Return (x, y) of the center of cell containing provided text 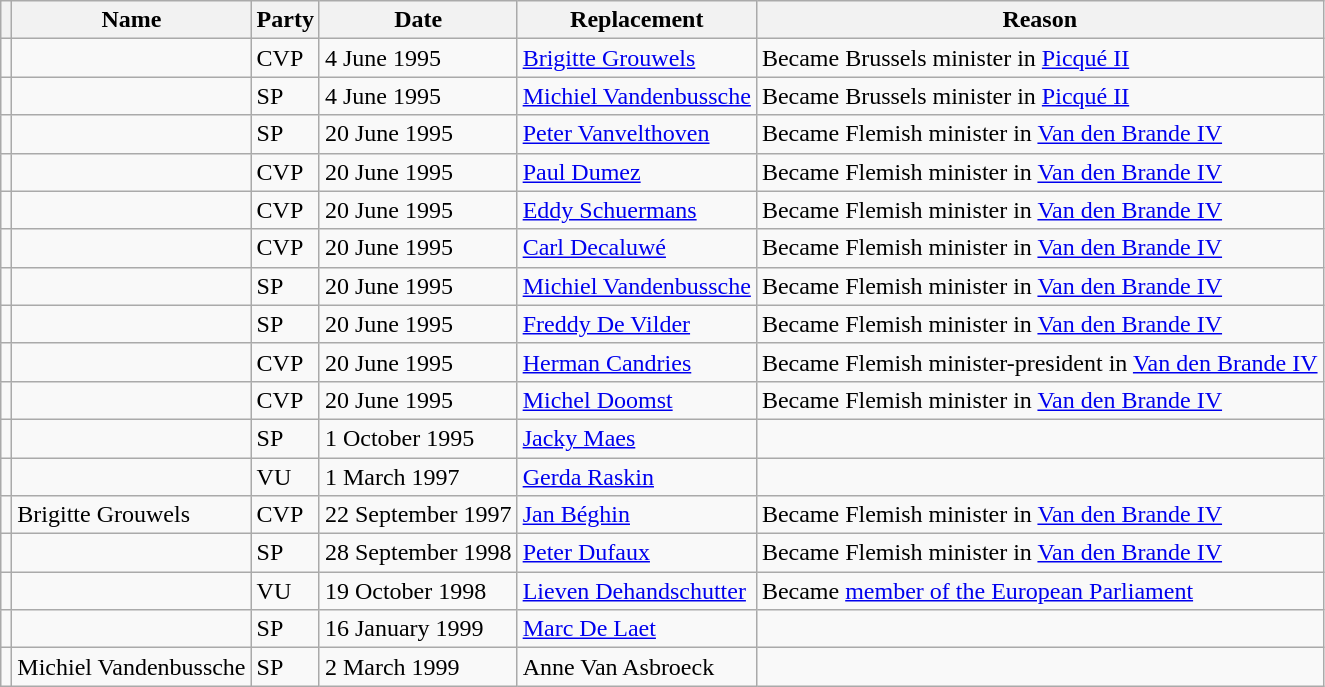
Marc De Laet (636, 629)
Paul Dumez (636, 172)
Carl Decaluwé (636, 248)
Anne Van Asbroeck (636, 667)
1 March 1997 (418, 477)
Gerda Raskin (636, 477)
19 October 1998 (418, 591)
Michel Doomst (636, 400)
Freddy De Vilder (636, 324)
Party (285, 20)
Replacement (636, 20)
Date (418, 20)
Became member of the European Parliament (1040, 591)
Peter Dufaux (636, 553)
1 October 1995 (418, 438)
Eddy Schuermans (636, 210)
Name (132, 20)
28 September 1998 (418, 553)
22 September 1997 (418, 515)
Peter Vanvelthoven (636, 134)
Became Flemish minister-president in Van den Brande IV (1040, 362)
Jan Béghin (636, 515)
Lieven Dehandschutter (636, 591)
Reason (1040, 20)
16 January 1999 (418, 629)
2 March 1999 (418, 667)
Herman Candries (636, 362)
Jacky Maes (636, 438)
